Find where the given text appears and provide that cell's center as [X, Y] coordinate. 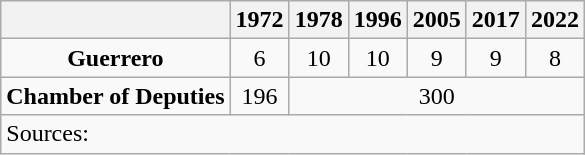
8 [554, 58]
Chamber of Deputies [116, 96]
300 [436, 96]
Guerrero [116, 58]
Sources: [293, 134]
2022 [554, 20]
2005 [436, 20]
1978 [318, 20]
2017 [496, 20]
196 [260, 96]
1996 [378, 20]
6 [260, 58]
1972 [260, 20]
